Capture the cell that displays the provided text and extract its [X, Y] central coordinate. 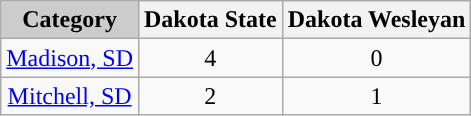
Category [70, 20]
Madison, SD [70, 58]
1 [376, 96]
Dakota State [210, 20]
Dakota Wesleyan [376, 20]
0 [376, 58]
4 [210, 58]
Mitchell, SD [70, 96]
2 [210, 96]
